For the text-containing cell, return its midpoint in (X, Y) coordinate format. 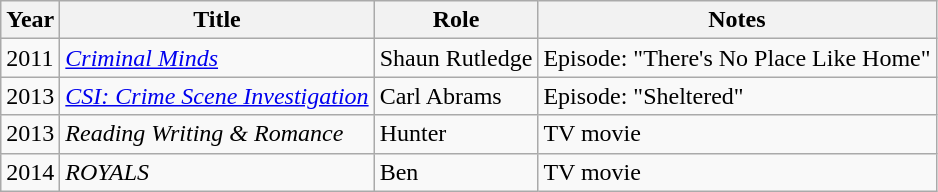
CSI: Crime Scene Investigation (217, 96)
Episode: "There's No Place Like Home" (737, 58)
2014 (30, 172)
Notes (737, 20)
2011 (30, 58)
ROYALS (217, 172)
Shaun Rutledge (456, 58)
Reading Writing & Romance (217, 134)
Episode: "Sheltered" (737, 96)
Year (30, 20)
Hunter (456, 134)
Title (217, 20)
Carl Abrams (456, 96)
Ben (456, 172)
Criminal Minds (217, 58)
Role (456, 20)
